Identify which cell holds the provided text, then report its [X, Y] central coordinate. 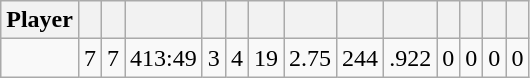
Player [40, 20]
19 [266, 58]
4 [236, 58]
3 [214, 58]
2.75 [310, 58]
244 [360, 58]
413:49 [164, 58]
.922 [410, 58]
